Output the (X, Y) coordinate of the center of the cell containing the given text.  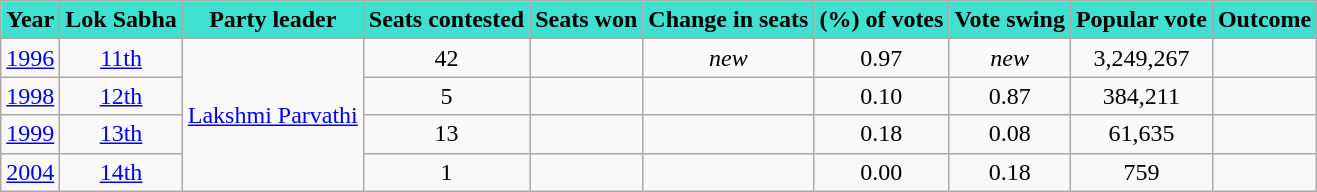
Lok Sabha (121, 20)
384,211 (1141, 96)
1 (446, 172)
0.97 (882, 58)
1999 (30, 134)
0.87 (1010, 96)
42 (446, 58)
Outcome (1264, 20)
13th (121, 134)
Seats contested (446, 20)
Change in seats (728, 20)
Lakshmi Parvathi (272, 115)
13 (446, 134)
Vote swing (1010, 20)
1998 (30, 96)
5 (446, 96)
(%) of votes (882, 20)
Seats won (586, 20)
0.10 (882, 96)
0.08 (1010, 134)
Year (30, 20)
3,249,267 (1141, 58)
Popular vote (1141, 20)
0.00 (882, 172)
2004 (30, 172)
11th (121, 58)
Party leader (272, 20)
14th (121, 172)
12th (121, 96)
1996 (30, 58)
759 (1141, 172)
61,635 (1141, 134)
